Find where the given text appears and provide that cell's center as [X, Y] coordinate. 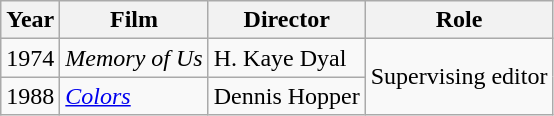
Year [30, 20]
Memory of Us [134, 58]
Colors [134, 96]
1974 [30, 58]
Director [286, 20]
Dennis Hopper [286, 96]
Supervising editor [459, 77]
Film [134, 20]
Role [459, 20]
H. Kaye Dyal [286, 58]
1988 [30, 96]
